Detect which cell encompasses the target text, then output its [x, y] center coordinate. 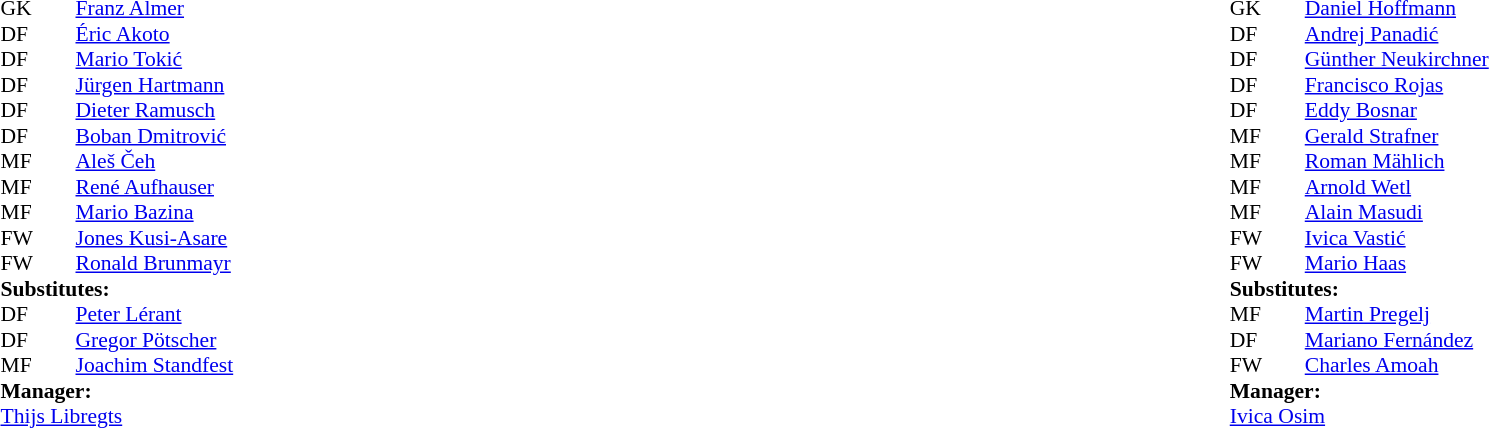
Jürgen Hartmann [226, 85]
René Aufhauser [226, 187]
Boban Dmitrović [226, 136]
Substitutes: [188, 289]
Mario Tokić [226, 59]
Dieter Ramusch [226, 111]
Peter Lérant [226, 315]
Ronald Brunmayr [226, 263]
Manager: [188, 391]
Aleš Čeh [226, 161]
Éric Akoto [226, 34]
Joachim Standfest [226, 365]
Gregor Pötscher [226, 340]
Jones Kusi-Asare [226, 238]
Mario Bazina [226, 213]
